Extract the (x, y) coordinate from the center of the cell holding the provided text.  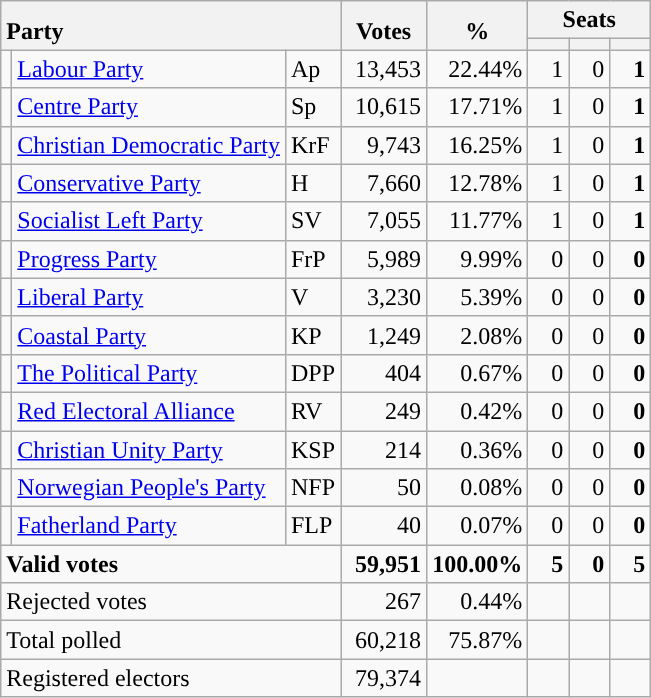
100.00% (478, 564)
5.39% (478, 297)
Registered electors (171, 678)
The Political Party (149, 373)
17.71% (478, 107)
Conservative Party (149, 183)
0.07% (478, 526)
9.99% (478, 259)
Fatherland Party (149, 526)
Votes (384, 26)
12.78% (478, 183)
Red Electoral Alliance (149, 411)
79,374 (384, 678)
Total polled (171, 640)
Socialist Left Party (149, 221)
2.08% (478, 335)
% (478, 26)
Christian Democratic Party (149, 145)
267 (384, 602)
11.77% (478, 221)
Christian Unity Party (149, 449)
Progress Party (149, 259)
H (312, 183)
7,660 (384, 183)
Party (171, 26)
22.44% (478, 69)
RV (312, 411)
V (312, 297)
Liberal Party (149, 297)
9,743 (384, 145)
60,218 (384, 640)
NFP (312, 488)
KSP (312, 449)
10,615 (384, 107)
Centre Party (149, 107)
0.67% (478, 373)
KrF (312, 145)
Norwegian People's Party (149, 488)
Labour Party (149, 69)
214 (384, 449)
16.25% (478, 145)
FrP (312, 259)
249 (384, 411)
Valid votes (171, 564)
75.87% (478, 640)
59,951 (384, 564)
Sp (312, 107)
Ap (312, 69)
3,230 (384, 297)
0.08% (478, 488)
5,989 (384, 259)
SV (312, 221)
13,453 (384, 69)
Coastal Party (149, 335)
50 (384, 488)
0.36% (478, 449)
KP (312, 335)
DPP (312, 373)
FLP (312, 526)
Rejected votes (171, 602)
0.44% (478, 602)
1,249 (384, 335)
404 (384, 373)
40 (384, 526)
0.42% (478, 411)
7,055 (384, 221)
Seats (590, 20)
